Return the [x, y] coordinate for the center point of the cell that contains the specified text.  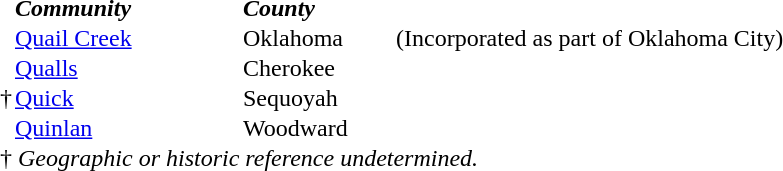
Cherokee [318, 68]
† [6, 98]
Oklahoma [318, 38]
Woodward [318, 128]
Quick [128, 98]
Qualls [128, 68]
Quail Creek [128, 38]
Quinlan [128, 128]
Sequoyah [318, 98]
